Provide the [x, y] coordinate of the cell's center where the given text is located.  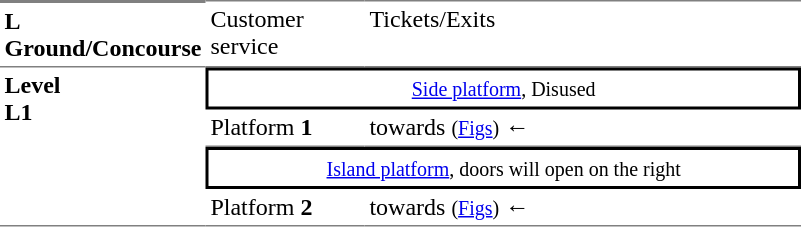
Platform 1 [286, 129]
Platform 2 [286, 208]
LevelL1 [103, 148]
Customer service [286, 34]
LGround/Concourse [103, 34]
Tickets/Exits [583, 34]
